For the text-containing cell, return its midpoint in (x, y) coordinate format. 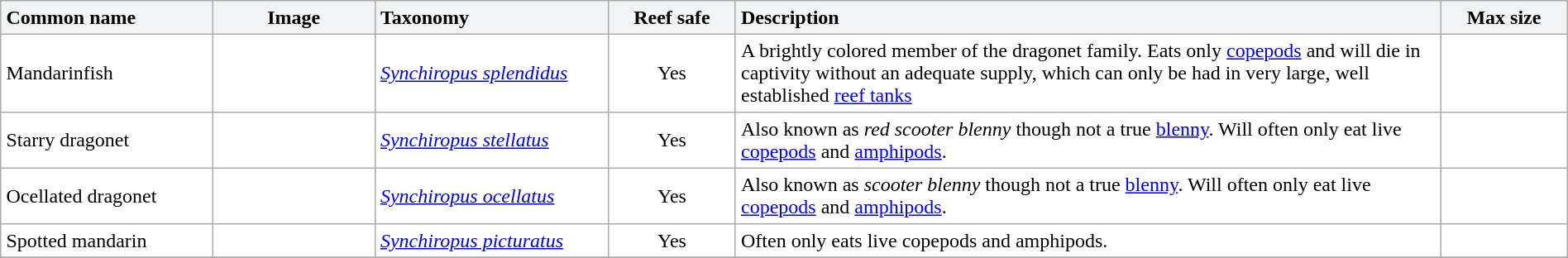
Also known as scooter blenny though not a true blenny. Will often only eat live copepods and amphipods. (1088, 196)
Common name (107, 17)
Mandarinfish (107, 73)
Max size (1504, 17)
Synchiropus splendidus (491, 73)
Image (294, 17)
Description (1088, 17)
Spotted mandarin (107, 241)
Synchiropus ocellatus (491, 196)
Reef safe (672, 17)
Ocellated dragonet (107, 196)
Also known as red scooter blenny though not a true blenny. Will often only eat live copepods and amphipods. (1088, 141)
Taxonomy (491, 17)
Synchiropus stellatus (491, 141)
Often only eats live copepods and amphipods. (1088, 241)
Starry dragonet (107, 141)
Synchiropus picturatus (491, 241)
